From the cell containing the given text, extract its center point as (x, y) coordinate. 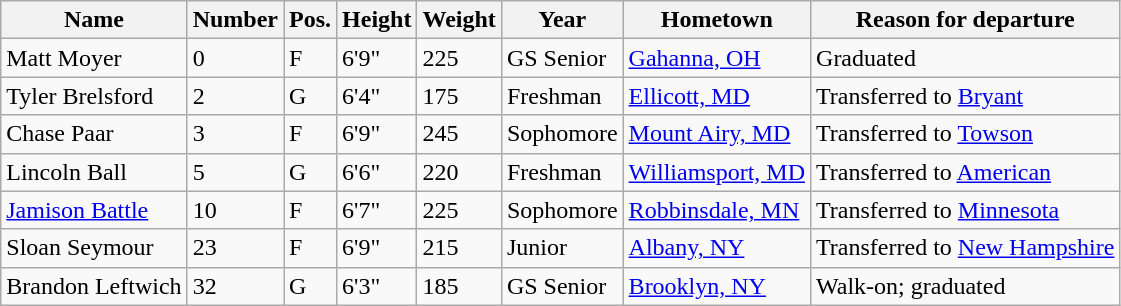
Junior (562, 248)
Albany, NY (716, 248)
10 (235, 210)
2 (235, 96)
215 (459, 248)
Matt Moyer (94, 58)
6'4" (377, 96)
Williamsport, MD (716, 172)
6'3" (377, 286)
175 (459, 96)
Walk-on; graduated (966, 286)
220 (459, 172)
185 (459, 286)
245 (459, 134)
Mount Airy, MD (716, 134)
Name (94, 20)
Brandon Leftwich (94, 286)
Transferred to American (966, 172)
6'6" (377, 172)
Reason for departure (966, 20)
Robbinsdale, MN (716, 210)
Year (562, 20)
Sloan Seymour (94, 248)
Weight (459, 20)
3 (235, 134)
Lincoln Ball (94, 172)
Pos. (310, 20)
Transferred to Towson (966, 134)
Brooklyn, NY (716, 286)
Graduated (966, 58)
Chase Paar (94, 134)
0 (235, 58)
Gahanna, OH (716, 58)
Height (377, 20)
23 (235, 248)
32 (235, 286)
Tyler Brelsford (94, 96)
Jamison Battle (94, 210)
6'7" (377, 210)
Ellicott, MD (716, 96)
5 (235, 172)
Transferred to Bryant (966, 96)
Hometown (716, 20)
Number (235, 20)
Transferred to Minnesota (966, 210)
Transferred to New Hampshire (966, 248)
